Output the (x, y) coordinate of the center of the cell containing the given text.  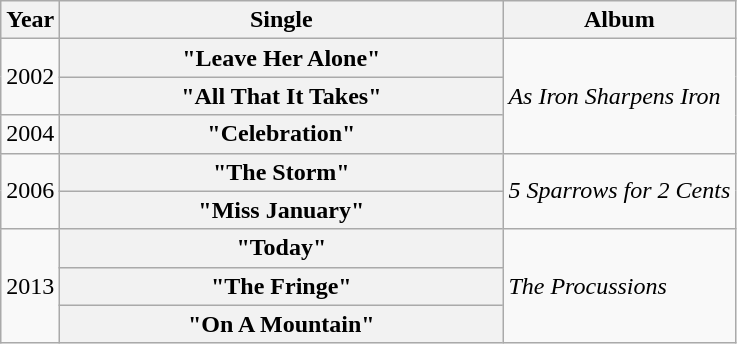
"Miss January" (282, 210)
2004 (30, 134)
"All That It Takes" (282, 96)
Single (282, 20)
"Leave Her Alone" (282, 58)
As Iron Sharpens Iron (620, 96)
"The Storm" (282, 172)
2006 (30, 191)
2002 (30, 77)
"On A Mountain" (282, 324)
5 Sparrows for 2 Cents (620, 191)
"Today" (282, 248)
Album (620, 20)
Year (30, 20)
2013 (30, 286)
The Procussions (620, 286)
"Celebration" (282, 134)
"The Fringe" (282, 286)
